Determine the [X, Y] coordinate at the center of the cell enclosing the given text.  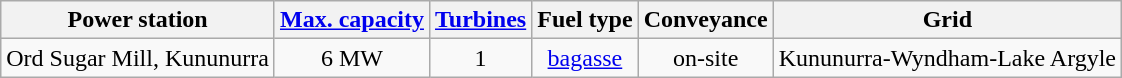
Ord Sugar Mill, Kununurra [138, 58]
bagasse [585, 58]
1 [480, 58]
Fuel type [585, 20]
Conveyance [706, 20]
Grid [947, 20]
on-site [706, 58]
Max. capacity [352, 20]
6 MW [352, 58]
Turbines [480, 20]
Kununurra-Wyndham-Lake Argyle [947, 58]
Power station [138, 20]
